Scan for the cell matching the given text and deliver its (X, Y) coordinate at center. 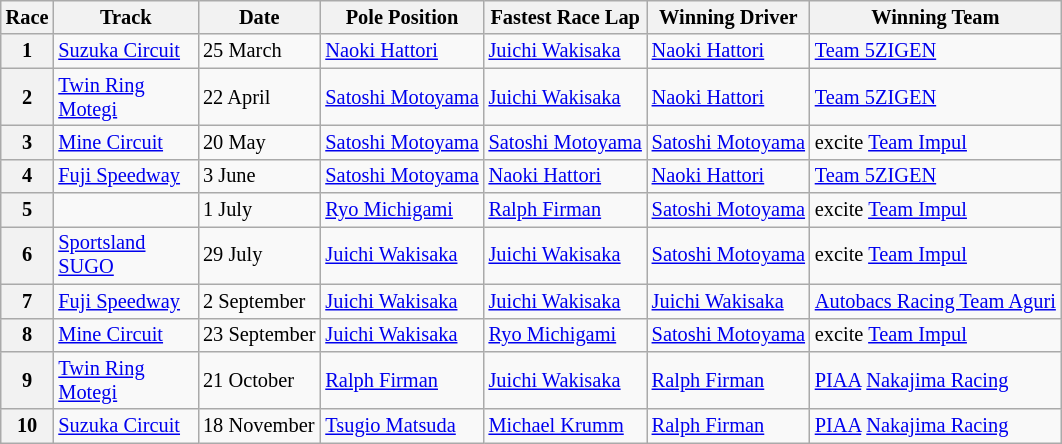
25 March (259, 51)
Tsugio Matsuda (402, 426)
Pole Position (402, 17)
3 June (259, 176)
1 July (259, 210)
2 (28, 97)
Date (259, 17)
2 September (259, 301)
Autobacs Racing Team Aguri (936, 301)
Michael Krumm (566, 426)
1 (28, 51)
Race (28, 17)
29 July (259, 255)
4 (28, 176)
5 (28, 210)
22 April (259, 97)
Winning Driver (728, 17)
8 (28, 335)
18 November (259, 426)
20 May (259, 142)
3 (28, 142)
Sportsland SUGO (126, 255)
7 (28, 301)
21 October (259, 380)
6 (28, 255)
10 (28, 426)
23 September (259, 335)
Fastest Race Lap (566, 17)
Track (126, 17)
Winning Team (936, 17)
9 (28, 380)
